Pinpoint the cell where the given text exists, returning its (X, Y) midpoint coordinate. 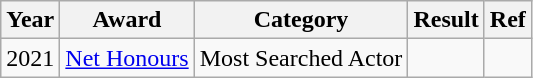
Category (301, 20)
Ref (508, 20)
Year (30, 20)
Award (127, 20)
Result (446, 20)
Net Honours (127, 58)
2021 (30, 58)
Most Searched Actor (301, 58)
